Return [x, y] of the center of cell containing provided text 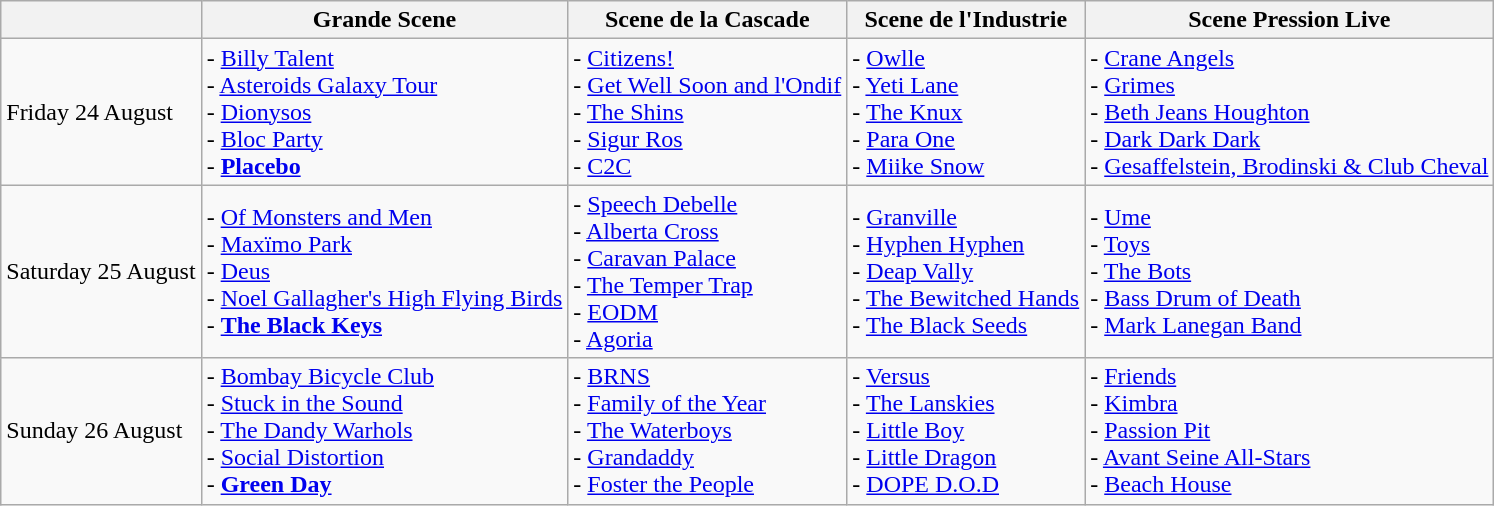
- Owlle- Yeti Lane- The Knux- Para One- Miike Snow [966, 112]
- Friends- Kimbra- Passion Pit- Avant Seine All-Stars- Beach House [1290, 431]
Friday 24 August [101, 112]
- Versus- The Lanskies- Little Boy- Little Dragon- DOPE D.O.D [966, 431]
Sunday 26 August [101, 431]
- Citizens!- Get Well Soon and l'Ondif- The Shins- Sigur Ros- C2C [708, 112]
Grande Scene [384, 20]
- Bombay Bicycle Club- Stuck in the Sound- The Dandy Warhols- Social Distortion- Green Day [384, 431]
Saturday 25 August [101, 272]
- Ume- Toys- The Bots- Bass Drum of Death- Mark Lanegan Band [1290, 272]
- BRNS- Family of the Year- The Waterboys- Grandaddy- Foster the People [708, 431]
Scene Pression Live [1290, 20]
- Billy Talent- Asteroids Galaxy Tour- Dionysos- Bloc Party- Placebo [384, 112]
- Speech Debelle- Alberta Cross- Caravan Palace- The Temper Trap- EODM- Agoria [708, 272]
- Crane Angels- Grimes- Beth Jeans Houghton- Dark Dark Dark- Gesaffelstein, Brodinski & Club Cheval [1290, 112]
Scene de la Cascade [708, 20]
- Of Monsters and Men- Maxïmo Park- Deus- Noel Gallagher's High Flying Birds- The Black Keys [384, 272]
- Granville- Hyphen Hyphen- Deap Vally- The Bewitched Hands- The Black Seeds [966, 272]
Scene de l'Industrie [966, 20]
